Pinpoint the cell where the given text exists, returning its [X, Y] midpoint coordinate. 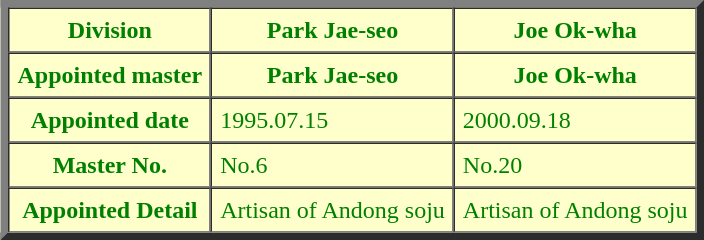
No.20 [576, 164]
Appointed date [110, 120]
Appointed Detail [110, 210]
Master No. [110, 164]
1995.07.15 [332, 120]
Appointed master [110, 74]
No.6 [332, 164]
Division [110, 30]
2000.09.18 [576, 120]
